Scan for the cell matching the given text and deliver its [x, y] coordinate at center. 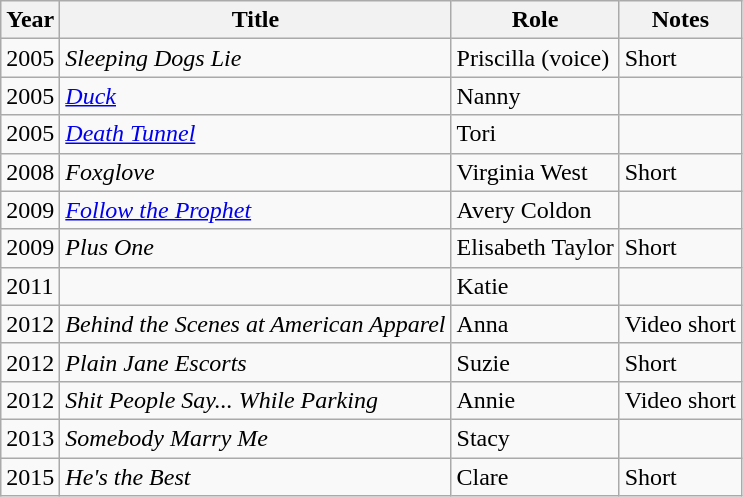
Virginia West [535, 172]
2008 [30, 172]
Title [256, 20]
Priscilla (voice) [535, 58]
Behind the Scenes at American Apparel [256, 324]
Sleeping Dogs Lie [256, 58]
Foxglove [256, 172]
2011 [30, 286]
2013 [30, 438]
Plain Jane Escorts [256, 362]
Stacy [535, 438]
Plus One [256, 248]
Notes [680, 20]
Follow the Prophet [256, 210]
Tori [535, 134]
Anna [535, 324]
Katie [535, 286]
Suzie [535, 362]
Somebody Marry Me [256, 438]
Role [535, 20]
Annie [535, 400]
Shit People Say... While Parking [256, 400]
He's the Best [256, 477]
Clare [535, 477]
Avery Coldon [535, 210]
Nanny [535, 96]
Year [30, 20]
2015 [30, 477]
Death Tunnel [256, 134]
Elisabeth Taylor [535, 248]
Duck [256, 96]
